Locate the cell with the specified text and output its [x, y] center coordinate. 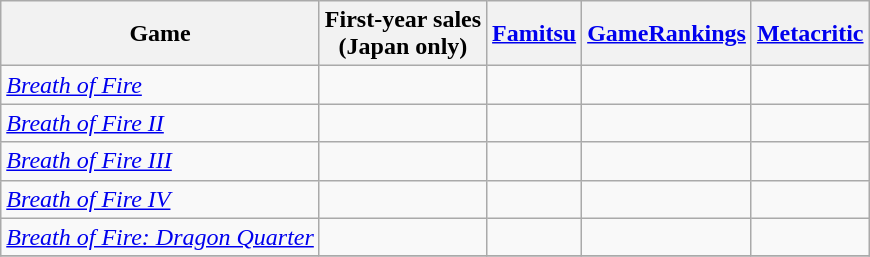
Breath of Fire II [160, 123]
First-year sales(Japan only) [402, 34]
GameRankings [667, 34]
Game [160, 34]
Metacritic [810, 34]
Famitsu [534, 34]
Breath of Fire III [160, 161]
Breath of Fire: Dragon Quarter [160, 237]
Breath of Fire [160, 85]
Breath of Fire IV [160, 199]
